Output the [x, y] coordinate of the center of the cell containing the given text.  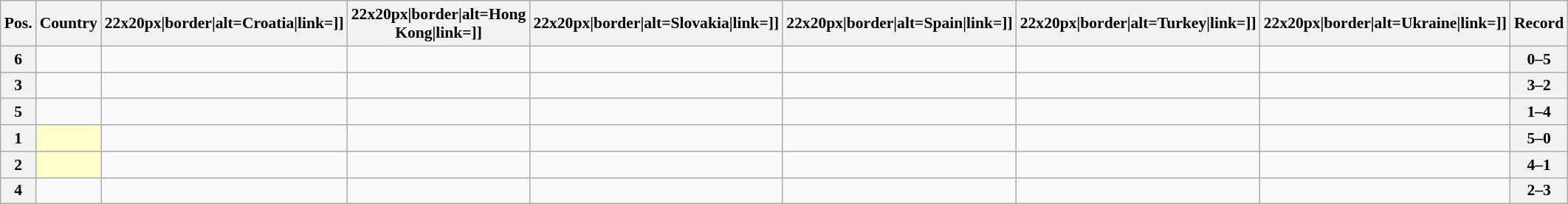
2–3 [1538, 191]
3–2 [1538, 86]
5–0 [1538, 138]
22x20px|border|alt=Hong Kong|link=]] [439, 24]
22x20px|border|alt=Ukraine|link=]] [1385, 24]
2 [18, 165]
Pos. [18, 24]
4–1 [1538, 165]
22x20px|border|alt=Spain|link=]] [899, 24]
3 [18, 86]
22x20px|border|alt=Turkey|link=]] [1138, 24]
0–5 [1538, 59]
Record [1538, 24]
1–4 [1538, 112]
22x20px|border|alt=Croatia|link=]] [224, 24]
1 [18, 138]
5 [18, 112]
22x20px|border|alt=Slovakia|link=]] [656, 24]
Country [69, 24]
6 [18, 59]
4 [18, 191]
